Output the (X, Y) coordinate of the center of the cell containing the given text.  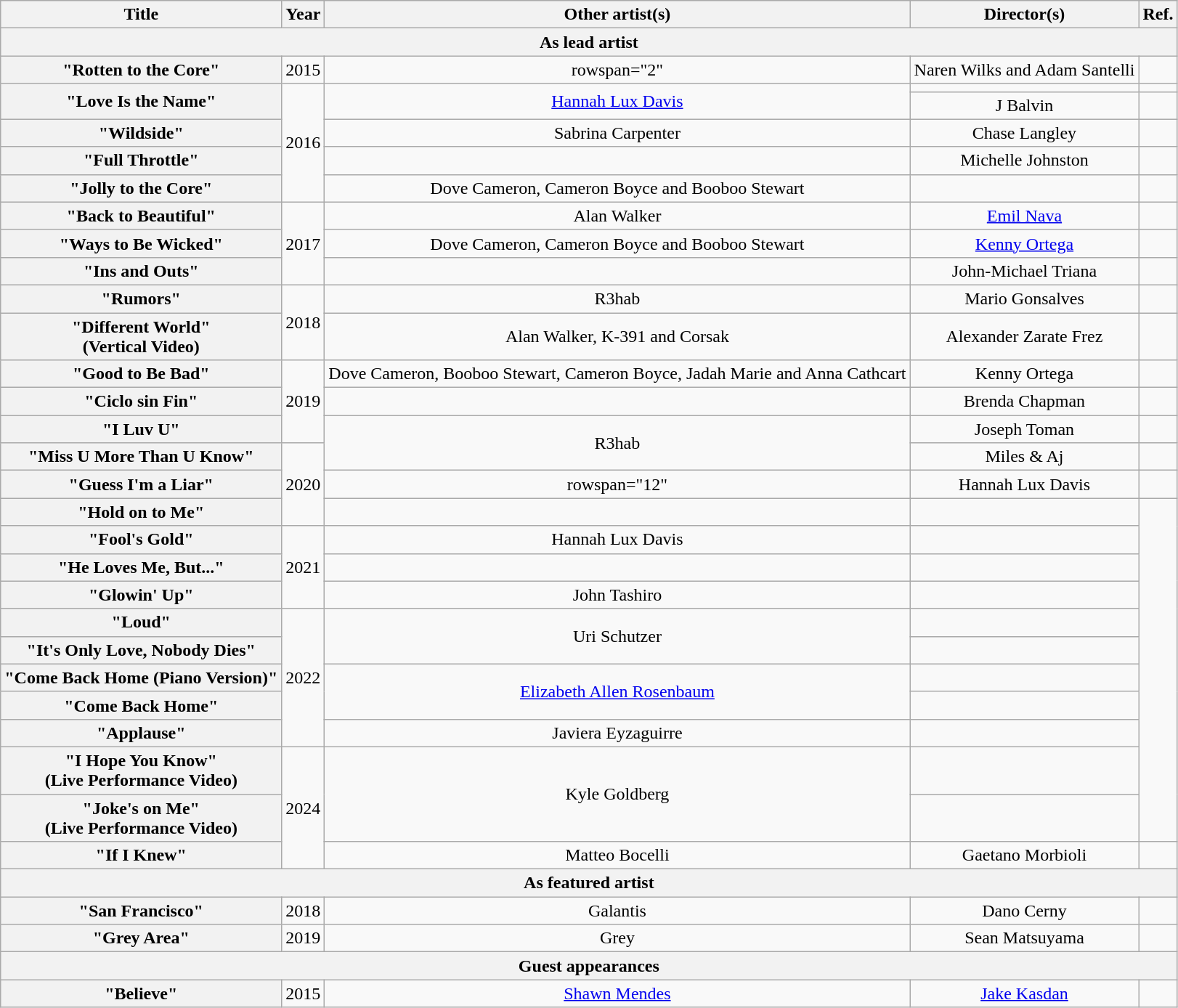
"San Francisco" (141, 911)
Michelle Johnston (1024, 160)
Alan Walker, K-391 and Corsak (617, 336)
Miles & Aj (1024, 457)
"Hold on to Me" (141, 512)
2016 (304, 142)
Joseph Toman (1024, 429)
Mario Gonsalves (1024, 298)
Guest appearances (589, 966)
"Full Throttle" (141, 160)
Dano Cerny (1024, 911)
"Come Back Home" (141, 705)
"Jolly to the Core" (141, 188)
Title (141, 15)
Naren Wilks and Adam Santelli (1024, 70)
"It's Only Love, Nobody Dies" (141, 650)
As featured artist (589, 883)
"Joke's on Me"(Live Performance Video) (141, 818)
2024 (304, 808)
2022 (304, 678)
"Believe" (141, 993)
Gaetano Morbioli (1024, 855)
"Good to Be Bad" (141, 374)
J Balvin (1024, 105)
John Tashiro (617, 595)
"Love Is the Name" (141, 102)
"Rotten to the Core" (141, 70)
"Come Back Home (Piano Version)" (141, 678)
Emil Nava (1024, 216)
2021 (304, 567)
"Rumors" (141, 298)
Chase Langley (1024, 133)
Dove Cameron, Booboo Stewart, Cameron Boyce, Jadah Marie and Anna Cathcart (617, 374)
"Wildside" (141, 133)
Kyle Goldberg (617, 794)
"Different World"(Vertical Video) (141, 336)
"He Loves Me, But..." (141, 567)
rowspan="2" (617, 70)
Ref. (1158, 15)
Grey (617, 938)
Brenda Chapman (1024, 402)
"Glowin' Up" (141, 595)
"If I Knew" (141, 855)
Matteo Bocelli (617, 855)
Elizabeth Allen Rosenbaum (617, 691)
"Ciclo sin Fin" (141, 402)
"Grey Area" (141, 938)
Jake Kasdan (1024, 993)
Other artist(s) (617, 15)
"Applause" (141, 733)
Shawn Mendes (617, 993)
Director(s) (1024, 15)
Uri Schutzer (617, 636)
"Fool's Gold" (141, 540)
2017 (304, 243)
"Miss U More Than U Know" (141, 457)
Galantis (617, 911)
Year (304, 15)
Sabrina Carpenter (617, 133)
"Ins and Outs" (141, 271)
"Guess I'm a Liar" (141, 484)
Alan Walker (617, 216)
rowspan="12" (617, 484)
"Loud" (141, 622)
2020 (304, 484)
As lead artist (589, 42)
"I Hope You Know"(Live Performance Video) (141, 770)
"I Luv U" (141, 429)
John-Michael Triana (1024, 271)
"Back to Beautiful" (141, 216)
Javiera Eyzaguirre (617, 733)
Sean Matsuyama (1024, 938)
Alexander Zarate Frez (1024, 336)
"Ways to Be Wicked" (141, 243)
